Scan for the cell matching the given text and deliver its (X, Y) coordinate at center. 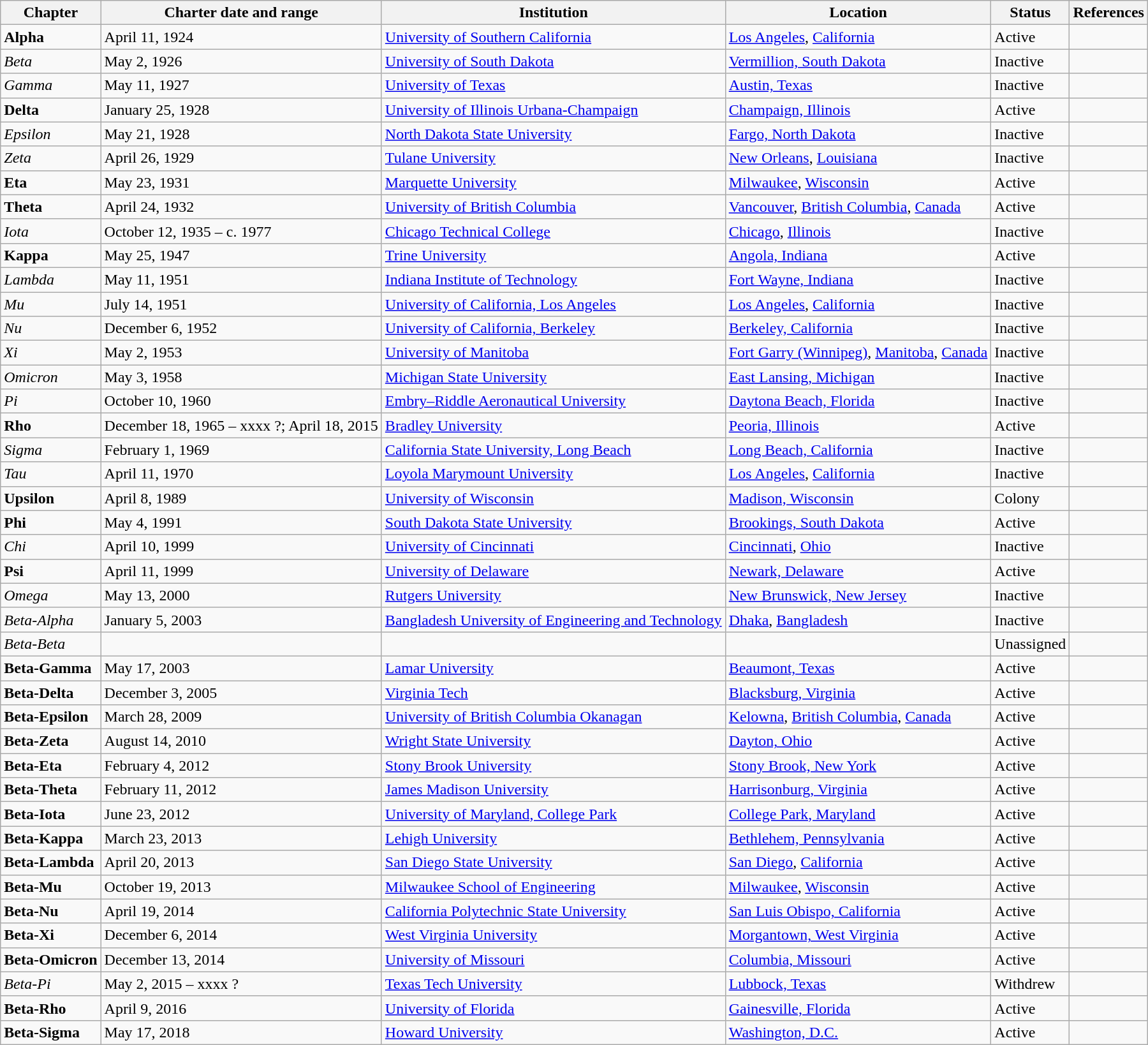
Eta (51, 182)
May 17, 2003 (241, 668)
Withdrew (1031, 984)
March 23, 2013 (241, 838)
April 26, 1929 (241, 158)
Embry–Riddle Aeronautical University (554, 401)
May 3, 1958 (241, 377)
Delta (51, 110)
Howard University (554, 1032)
April 8, 1989 (241, 498)
May 2, 1926 (241, 61)
May 23, 1931 (241, 182)
March 28, 2009 (241, 717)
Blacksburg, Virginia (858, 692)
December 13, 2014 (241, 960)
Psi (51, 571)
April 19, 2014 (241, 911)
Beta-Pi (51, 984)
May 2, 1953 (241, 353)
Zeta (51, 158)
James Madison University (554, 790)
Wright State University (554, 741)
College Park, Maryland (858, 814)
Madison, Wisconsin (858, 498)
Beta-Epsilon (51, 717)
Gainesville, Florida (858, 1008)
Gamma (51, 85)
Institution (554, 13)
University of California, Berkeley (554, 329)
Champaign, Illinois (858, 110)
Beta-Zeta (51, 741)
University of California, Los Angeles (554, 304)
Washington, D.C. (858, 1032)
University of Delaware (554, 571)
April 11, 1999 (241, 571)
May 17, 2018 (241, 1032)
Phi (51, 522)
Chapter (51, 13)
Beta-Delta (51, 692)
Beaumont, Texas (858, 668)
Rutgers University (554, 595)
Morgantown, West Virginia (858, 935)
Dayton, Ohio (858, 741)
Fargo, North Dakota (858, 134)
Texas Tech University (554, 984)
Kappa (51, 255)
Upsilon (51, 498)
San Diego State University (554, 863)
Beta-Mu (51, 887)
New Orleans, Louisiana (858, 158)
University of Manitoba (554, 353)
Xi (51, 353)
California Polytechnic State University (554, 911)
University of Southern California (554, 37)
Milwaukee School of Engineering (554, 887)
Epsilon (51, 134)
University of Florida (554, 1008)
Columbia, Missouri (858, 960)
Beta-Sigma (51, 1032)
February 1, 1969 (241, 450)
Rho (51, 426)
Pi (51, 401)
Status (1031, 13)
Bangladesh University of Engineering and Technology (554, 619)
Fort Wayne, Indiana (858, 279)
October 10, 1960 (241, 401)
Michigan State University (554, 377)
Location (858, 13)
Peoria, Illinois (858, 426)
Austin, Texas (858, 85)
Loyola Marymount University (554, 474)
Lehigh University (554, 838)
May 11, 1951 (241, 279)
October 19, 2013 (241, 887)
January 5, 2003 (241, 619)
January 25, 1928 (241, 110)
University of Wisconsin (554, 498)
Beta-Kappa (51, 838)
April 11, 1970 (241, 474)
Brookings, South Dakota (858, 522)
Fort Garry (Winnipeg), Manitoba, Canada (858, 353)
Beta-Iota (51, 814)
December 6, 1952 (241, 329)
Dhaka, Bangladesh (858, 619)
University of Maryland, College Park (554, 814)
Iota (51, 231)
Beta-Theta (51, 790)
University of British Columbia (554, 207)
Beta-Gamma (51, 668)
Alpha (51, 37)
July 14, 1951 (241, 304)
Chicago Technical College (554, 231)
Bradley University (554, 426)
California State University, Long Beach (554, 450)
Trine University (554, 255)
Virginia Tech (554, 692)
Cincinnati, Ohio (858, 547)
Beta-Omicron (51, 960)
Beta-Lambda (51, 863)
Theta (51, 207)
Marquette University (554, 182)
San Diego, California (858, 863)
Beta (51, 61)
Vancouver, British Columbia, Canada (858, 207)
Vermillion, South Dakota (858, 61)
University of British Columbia Okanagan (554, 717)
North Dakota State University (554, 134)
Beta-Eta (51, 766)
References (1108, 13)
April 20, 2013 (241, 863)
Colony (1031, 498)
Lamar University (554, 668)
May 11, 1927 (241, 85)
February 4, 2012 (241, 766)
Sigma (51, 450)
University of South Dakota (554, 61)
Beta-Nu (51, 911)
December 18, 1965 – xxxx ?; April 18, 2015 (241, 426)
Kelowna, British Columbia, Canada (858, 717)
University of Missouri (554, 960)
Mu (51, 304)
San Luis Obispo, California (858, 911)
Bethlehem, Pennsylvania (858, 838)
October 12, 1935 – c. 1977 (241, 231)
Beta-Beta (51, 644)
Beta-Xi (51, 935)
South Dakota State University (554, 522)
Tau (51, 474)
May 4, 1991 (241, 522)
Omega (51, 595)
University of Cincinnati (554, 547)
Beta-Rho (51, 1008)
August 14, 2010 (241, 741)
Lubbock, Texas (858, 984)
University of Illinois Urbana-Champaign (554, 110)
Indiana Institute of Technology (554, 279)
Stony Brook, New York (858, 766)
April 24, 1932 (241, 207)
Omicron (51, 377)
May 2, 2015 – xxxx ? (241, 984)
Harrisonburg, Virginia (858, 790)
Newark, Delaware (858, 571)
Berkeley, California (858, 329)
Tulane University (554, 158)
June 23, 2012 (241, 814)
April 10, 1999 (241, 547)
April 11, 1924 (241, 37)
Nu (51, 329)
February 11, 2012 (241, 790)
May 25, 1947 (241, 255)
December 6, 2014 (241, 935)
Charter date and range (241, 13)
West Virginia University (554, 935)
December 3, 2005 (241, 692)
New Brunswick, New Jersey (858, 595)
Lambda (51, 279)
Unassigned (1031, 644)
Stony Brook University (554, 766)
April 9, 2016 (241, 1008)
Long Beach, California (858, 450)
East Lansing, Michigan (858, 377)
Chicago, Illinois (858, 231)
May 21, 1928 (241, 134)
University of Texas (554, 85)
Angola, Indiana (858, 255)
Chi (51, 547)
Daytona Beach, Florida (858, 401)
May 13, 2000 (241, 595)
Beta-Alpha (51, 619)
